Search for the cell housing the specified text and yield its (X, Y) center coordinate. 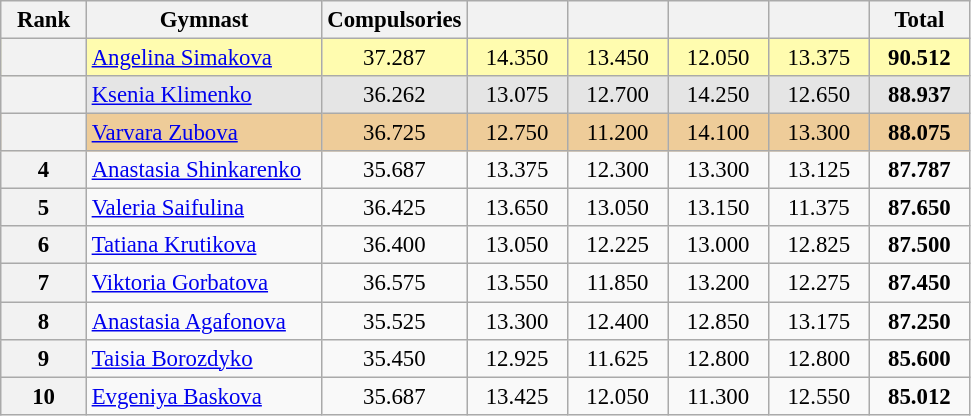
Anastasia Agafonova (204, 321)
5 (44, 208)
12.700 (618, 95)
13.150 (718, 208)
13.650 (518, 208)
87.450 (920, 283)
13.075 (518, 95)
14.350 (518, 58)
35.450 (394, 358)
4 (44, 170)
10 (44, 396)
36.262 (394, 95)
12.400 (618, 321)
12.300 (618, 170)
7 (44, 283)
Compulsories (394, 20)
11.200 (618, 133)
87.650 (920, 208)
37.287 (394, 58)
13.000 (718, 245)
36.425 (394, 208)
Tatiana Krutikova (204, 245)
14.100 (718, 133)
13.200 (718, 283)
85.600 (920, 358)
Anastasia Shinkarenko (204, 170)
Valeria Saifulina (204, 208)
11.850 (618, 283)
13.425 (518, 396)
88.937 (920, 95)
36.400 (394, 245)
12.850 (718, 321)
11.300 (718, 396)
12.275 (818, 283)
35.525 (394, 321)
Total (920, 20)
12.750 (518, 133)
8 (44, 321)
Angelina Simakova (204, 58)
Viktoria Gorbatova (204, 283)
9 (44, 358)
Gymnast (204, 20)
87.500 (920, 245)
11.625 (618, 358)
13.450 (618, 58)
12.925 (518, 358)
14.250 (718, 95)
85.012 (920, 396)
13.125 (818, 170)
13.175 (818, 321)
36.575 (394, 283)
90.512 (920, 58)
Taisia Borozdyko (204, 358)
36.725 (394, 133)
87.787 (920, 170)
Ksenia Klimenko (204, 95)
12.225 (618, 245)
13.550 (518, 283)
12.650 (818, 95)
6 (44, 245)
12.825 (818, 245)
87.250 (920, 321)
11.375 (818, 208)
Rank (44, 20)
Evgeniya Baskova (204, 396)
12.550 (818, 396)
Varvara Zubova (204, 133)
88.075 (920, 133)
